From the cell containing the given text, extract its center point as [X, Y] coordinate. 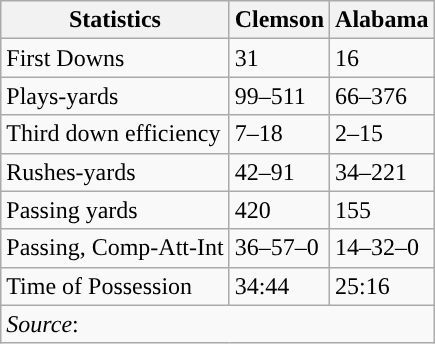
31 [279, 58]
Clemson [279, 20]
34–221 [382, 172]
16 [382, 58]
66–376 [382, 96]
Passing yards [115, 210]
2–15 [382, 134]
7–18 [279, 134]
420 [279, 210]
Third down efficiency [115, 134]
Passing, Comp-Att-Int [115, 248]
Rushes-yards [115, 172]
36–57–0 [279, 248]
Alabama [382, 20]
25:16 [382, 286]
99–511 [279, 96]
Plays-yards [115, 96]
155 [382, 210]
Statistics [115, 20]
First Downs [115, 58]
14–32–0 [382, 248]
Time of Possession [115, 286]
34:44 [279, 286]
Source: [218, 324]
42–91 [279, 172]
